Identify which cell holds the provided text, then report its (x, y) central coordinate. 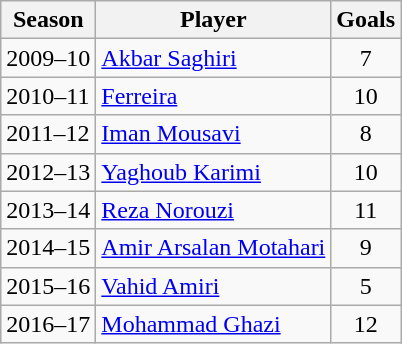
5 (366, 286)
8 (366, 134)
2014–15 (48, 248)
Mohammad Ghazi (214, 324)
Reza Norouzi (214, 210)
2013–14 (48, 210)
Akbar Saghiri (214, 58)
2011–12 (48, 134)
2010–11 (48, 96)
2009–10 (48, 58)
12 (366, 324)
2016–17 (48, 324)
Yaghoub Karimi (214, 172)
2015–16 (48, 286)
Iman Mousavi (214, 134)
7 (366, 58)
2012–13 (48, 172)
Ferreira (214, 96)
11 (366, 210)
Player (214, 20)
Amir Arsalan Motahari (214, 248)
Vahid Amiri (214, 286)
Season (48, 20)
Goals (366, 20)
9 (366, 248)
